Return (x, y) of the center of cell containing provided text 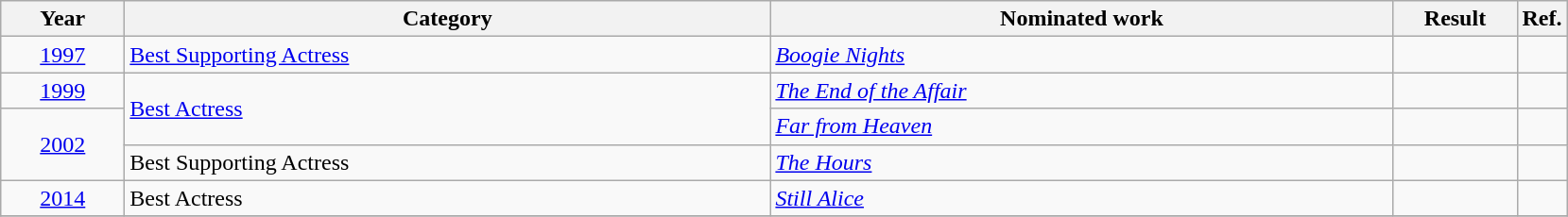
Year (62, 19)
1997 (62, 55)
Nominated work (1081, 19)
2002 (62, 144)
Still Alice (1081, 198)
Far from Heaven (1081, 126)
Result (1456, 19)
The End of the Affair (1081, 91)
The Hours (1081, 162)
1999 (62, 91)
Category (448, 19)
2014 (62, 198)
Ref. (1542, 19)
Boogie Nights (1081, 55)
